Return [X, Y] of the center of cell containing provided text 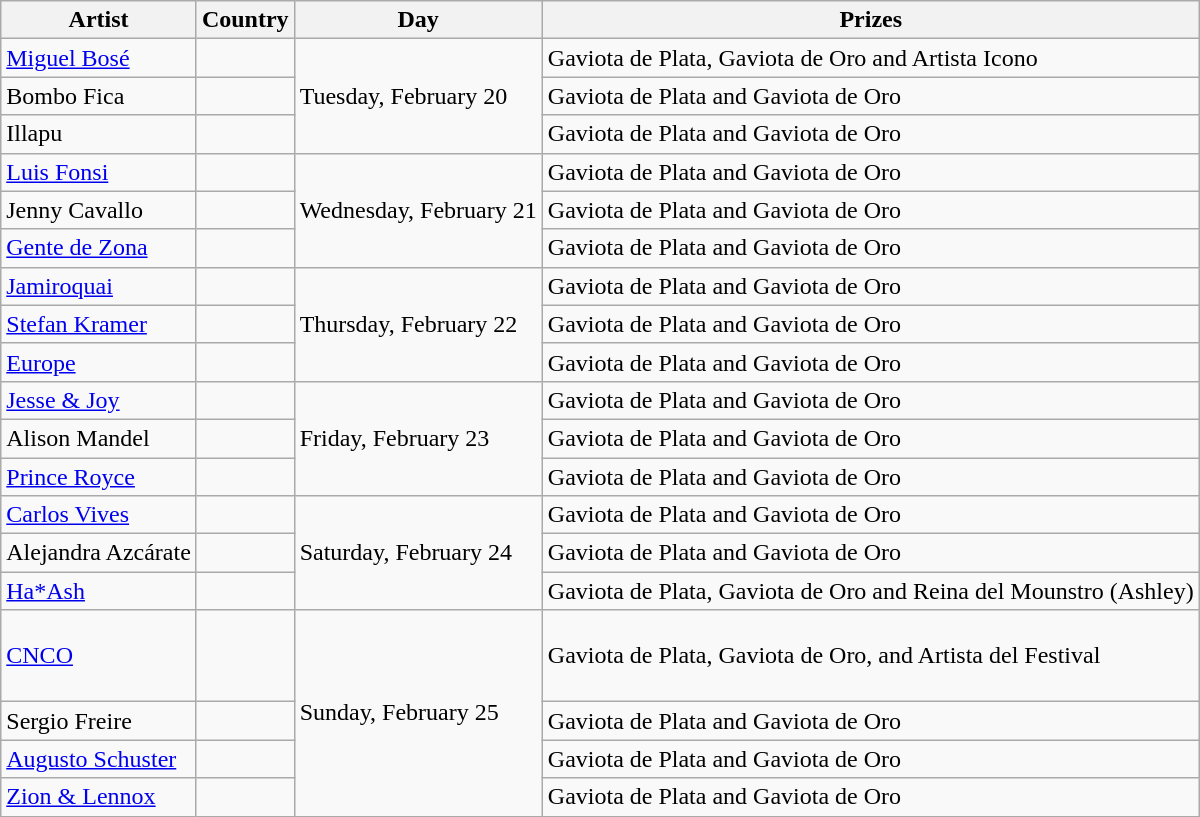
Prince Royce [99, 477]
Gente de Zona [99, 248]
Tuesday, February 20 [418, 96]
CNCO [99, 656]
Luis Fonsi [99, 172]
Stefan Kramer [99, 324]
Illapu [99, 134]
Carlos Vives [99, 515]
Alejandra Azcárate [99, 553]
Jesse & Joy [99, 400]
Jamiroquai [99, 286]
Bombo Fica [99, 96]
Gaviota de Plata, Gaviota de Oro and Reina del Mounstro (Ashley) [870, 591]
Sunday, February 25 [418, 713]
Europe [99, 362]
Country [245, 20]
Gaviota de Plata, Gaviota de Oro and Artista Icono [870, 58]
Jenny Cavallo [99, 210]
Artist [99, 20]
Gaviota de Plata, Gaviota de Oro, and Artista del Festival [870, 656]
Ha*Ash [99, 591]
Thursday, February 22 [418, 324]
Augusto Schuster [99, 759]
Friday, February 23 [418, 438]
Saturday, February 24 [418, 553]
Prizes [870, 20]
Sergio Freire [99, 721]
Miguel Bosé [99, 58]
Alison Mandel [99, 438]
Zion & Lennox [99, 797]
Day [418, 20]
Wednesday, February 21 [418, 210]
